Output the (X, Y) coordinate of the center of the cell containing the given text.  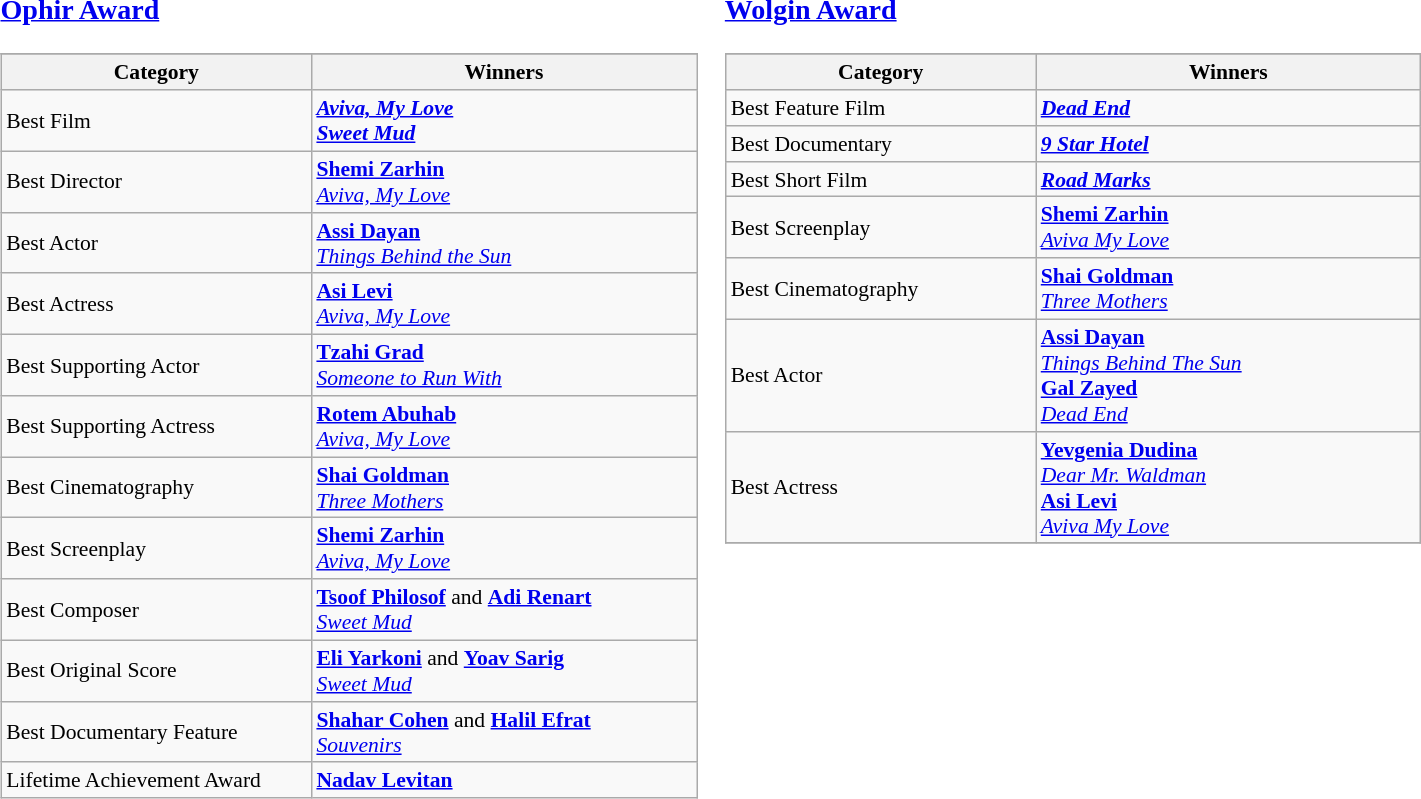
Road Marks (1228, 179)
Nadav Levitan (504, 780)
Asi LeviAviva, My Love (504, 304)
Shemi ZarhinAviva My Love (1228, 228)
Lifetime Achievement Award (156, 780)
Best Documentary Feature (156, 732)
Tsoof Philosof and Adi RenartSweet Mud (504, 610)
Rotem AbuhabAviva, My Love (504, 426)
Best Composer (156, 610)
Best Documentary (881, 144)
9 Star Hotel (1228, 144)
Best Supporting Actress (156, 426)
Assi DayanThings Behind The SunGal ZayedDead End (1228, 375)
Aviva, My LoveSweet Mud (504, 120)
Dead End (1228, 108)
Best Film (156, 120)
Tzahi GradSomeone to Run With (504, 366)
Eli Yarkoni and Yoav SarigSweet Mud (504, 670)
Best Short Film (881, 179)
Assi DayanThings Behind the Sun (504, 242)
Shahar Cohen and Halil EfratSouvenirs (504, 732)
Best Supporting Actor (156, 366)
Best Original Score (156, 670)
Best Feature Film (881, 108)
Yevgenia DudinaDear Mr. WaldmanAsi LeviAviva My Love (1228, 487)
Best Director (156, 182)
